Locate the cell with the specified text and output its [x, y] center coordinate. 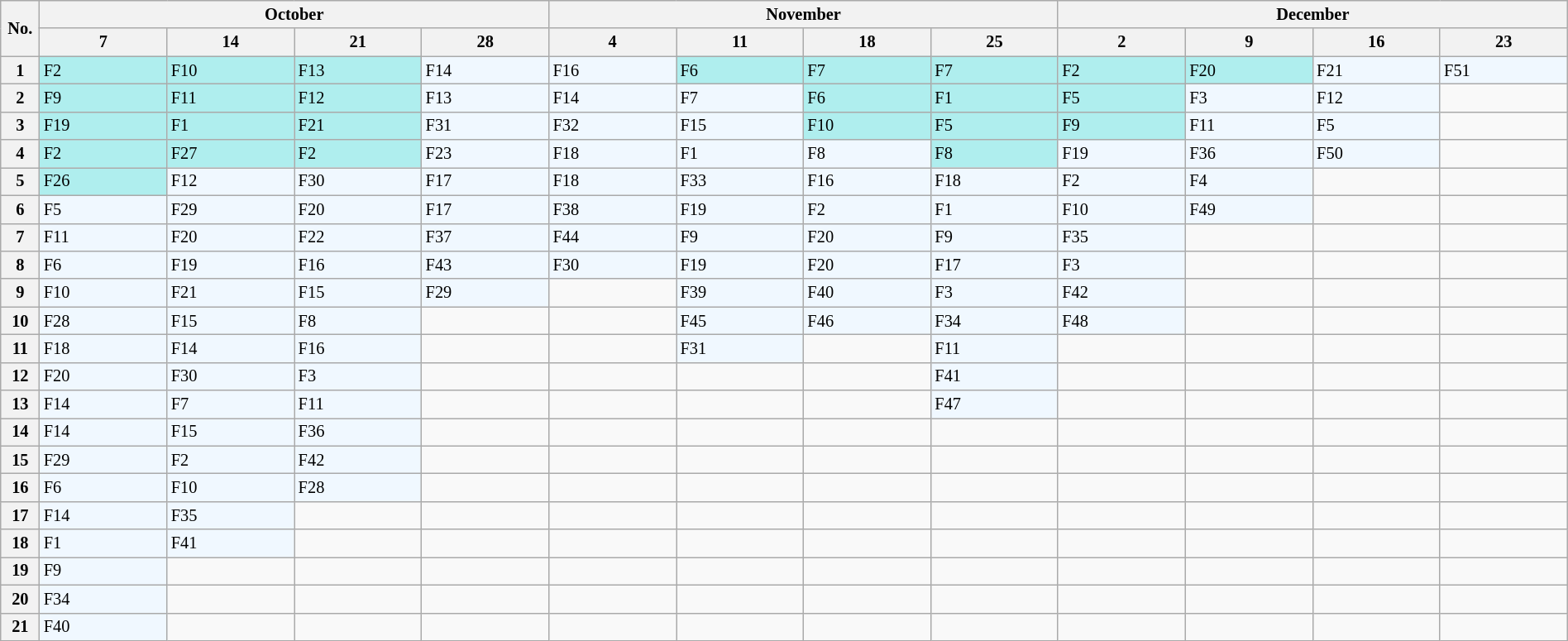
5 [20, 181]
F27 [231, 154]
10 [20, 321]
17 [20, 515]
October [294, 14]
20 [20, 599]
F33 [740, 181]
F48 [1121, 321]
F22 [358, 237]
F38 [613, 209]
F39 [740, 293]
F37 [485, 237]
28 [485, 42]
F44 [613, 237]
F50 [1376, 154]
F46 [868, 321]
13 [20, 404]
F49 [1249, 209]
3 [20, 126]
F45 [740, 321]
December [1312, 14]
F47 [994, 404]
F51 [1503, 70]
No. [20, 28]
25 [994, 42]
F4 [1249, 181]
12 [20, 376]
1 [20, 70]
November [804, 14]
15 [20, 460]
F32 [613, 126]
F23 [485, 154]
8 [20, 265]
F43 [485, 265]
F26 [103, 181]
19 [20, 571]
6 [20, 209]
23 [1503, 42]
